Locate the cell with the specified text and output its [x, y] center coordinate. 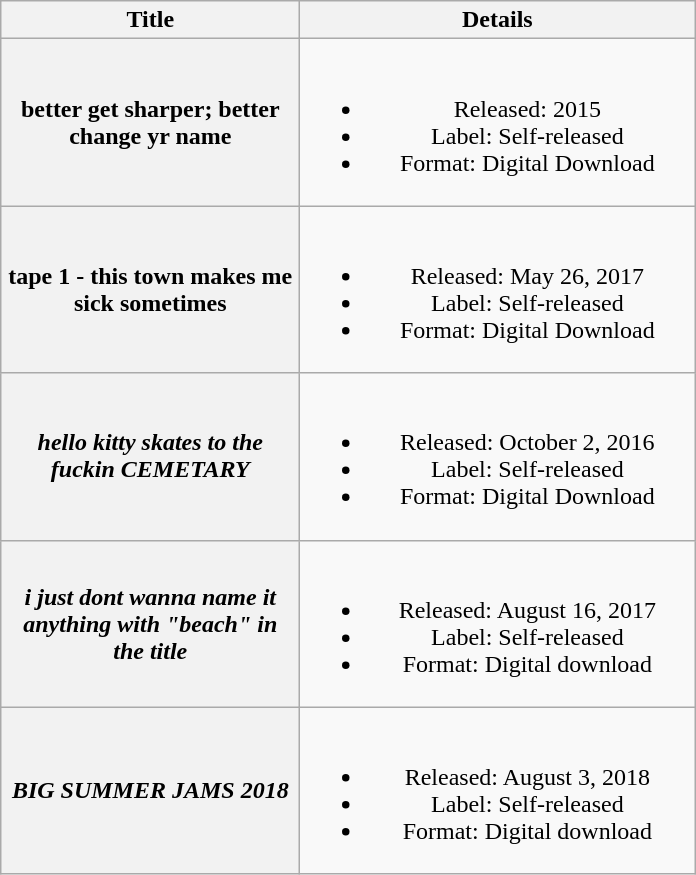
tape 1 - this town makes me sick sometimes [150, 290]
i just dont wanna name it anything with "beach" in the title [150, 624]
Title [150, 20]
better get sharper; better change yr name [150, 122]
Released: 2015Label: Self-releasedFormat: Digital Download [498, 122]
Released: August 16, 2017Label: Self-releasedFormat: Digital download [498, 624]
Released: May 26, 2017Label: Self-releasedFormat: Digital Download [498, 290]
Released: August 3, 2018Label: Self-releasedFormat: Digital download [498, 790]
hello kitty skates to the fuckin CEMETARY [150, 456]
Released: October 2, 2016Label: Self-releasedFormat: Digital Download [498, 456]
BIG SUMMER JAMS 2018 [150, 790]
Details [498, 20]
